Extract the [X, Y] coordinate from the center of the cell holding the provided text.  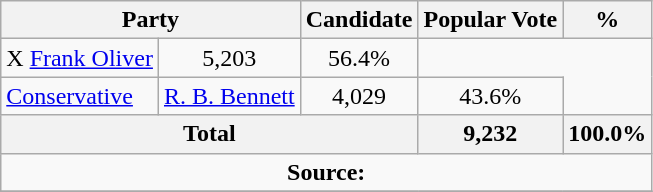
Total [210, 134]
5,203 [229, 58]
56.4% [359, 58]
4,029 [359, 96]
43.6% [490, 96]
Candidate [359, 20]
Source: [326, 172]
Party [150, 20]
Conservative [80, 96]
100.0% [608, 134]
% [608, 20]
9,232 [490, 134]
X Frank Oliver [80, 58]
R. B. Bennett [229, 96]
Popular Vote [490, 20]
